Return (x, y) of the center of cell containing provided text 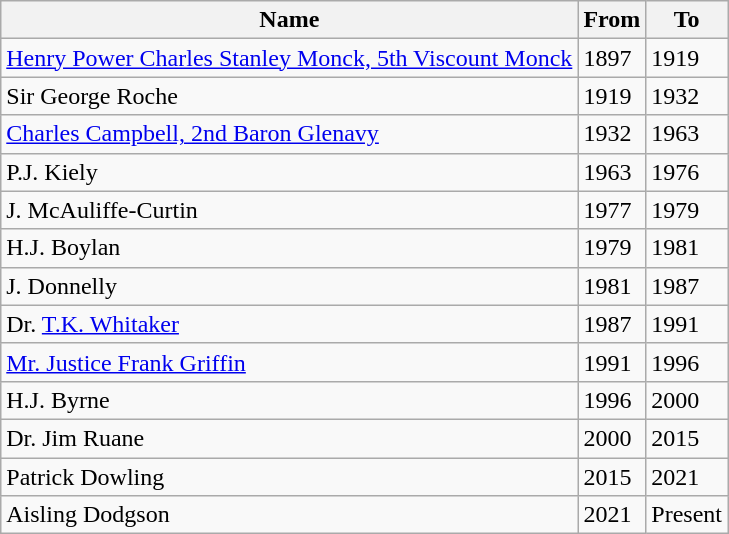
Sir George Roche (290, 96)
Charles Campbell, 2nd Baron Glenavy (290, 134)
Present (687, 515)
Dr. T.K. Whitaker (290, 324)
Patrick Dowling (290, 477)
J. McAuliffe-Curtin (290, 210)
Aisling Dodgson (290, 515)
To (687, 20)
Mr. Justice Frank Griffin (290, 362)
J. Donnelly (290, 286)
Name (290, 20)
From (612, 20)
Henry Power Charles Stanley Monck, 5th Viscount Monck (290, 58)
H.J. Byrne (290, 400)
P.J. Kiely (290, 172)
H.J. Boylan (290, 248)
1897 (612, 58)
1976 (687, 172)
1977 (612, 210)
Dr. Jim Ruane (290, 438)
